Locate the cell with the specified text and output its [x, y] center coordinate. 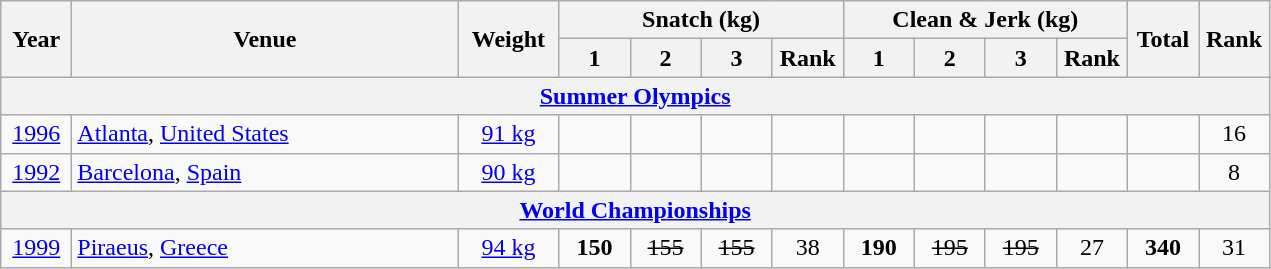
Weight [508, 39]
Atlanta, United States [265, 134]
91 kg [508, 134]
Barcelona, Spain [265, 172]
Clean & Jerk (kg) [985, 20]
16 [1234, 134]
90 kg [508, 172]
38 [808, 248]
1996 [36, 134]
Venue [265, 39]
8 [1234, 172]
340 [1162, 248]
1999 [36, 248]
190 [878, 248]
Piraeus, Greece [265, 248]
27 [1092, 248]
Summer Olympics [636, 96]
Snatch (kg) [701, 20]
31 [1234, 248]
150 [594, 248]
World Championships [636, 210]
Year [36, 39]
Total [1162, 39]
94 kg [508, 248]
1992 [36, 172]
